Identify which cell holds the provided text, then report its [x, y] central coordinate. 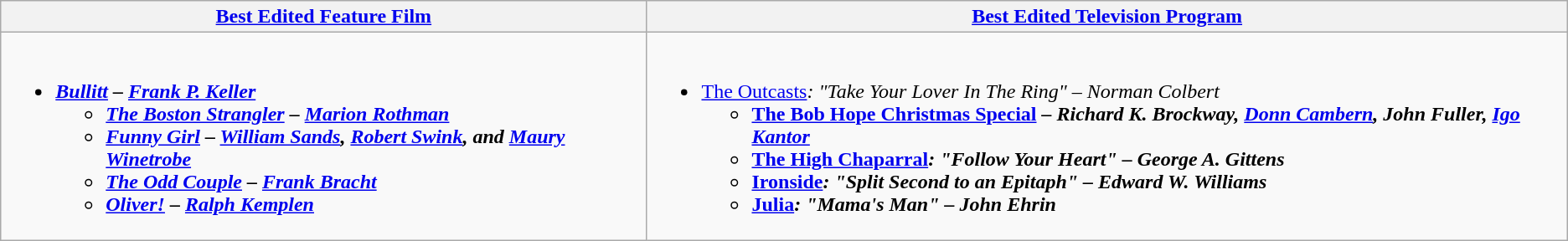
Best Edited Television Program [1107, 17]
Best Edited Feature Film [323, 17]
